Provide the (X, Y) coordinate of the cell's center where the given text is located.  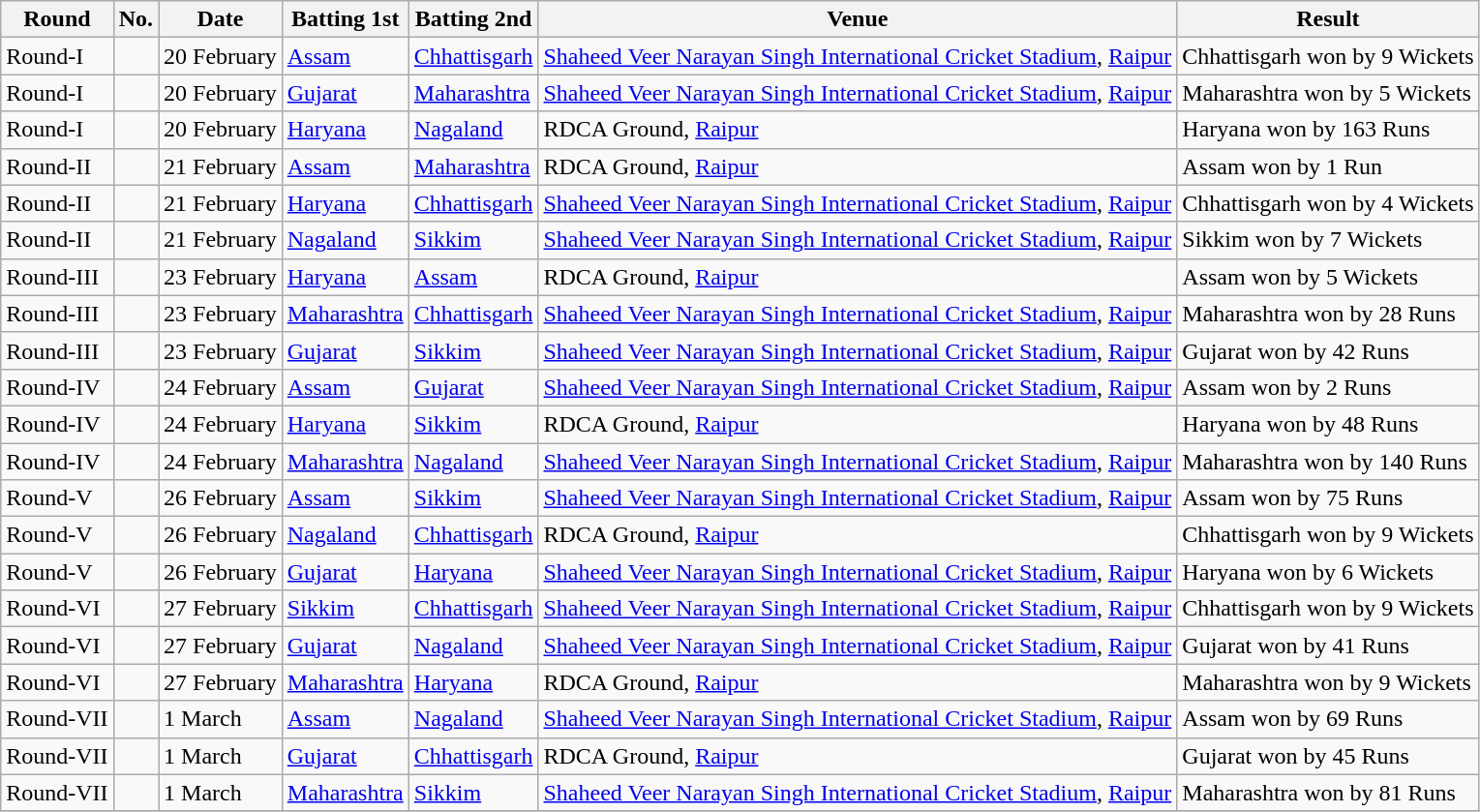
Gujarat won by 45 Runs (1328, 756)
Result (1328, 19)
Assam won by 69 Runs (1328, 719)
Assam won by 5 Wickets (1328, 277)
Batting 2nd (473, 19)
Chhattisgarh won by 4 Wickets (1328, 203)
Sikkim won by 7 Wickets (1328, 240)
Date (221, 19)
Gujarat won by 41 Runs (1328, 646)
Batting 1st (345, 19)
Maharashtra won by 81 Runs (1328, 793)
Haryana won by 163 Runs (1328, 130)
Assam won by 2 Runs (1328, 387)
Venue (858, 19)
Maharashtra won by 5 Wickets (1328, 93)
No. (136, 19)
Maharashtra won by 140 Runs (1328, 462)
Round (57, 19)
Maharashtra won by 9 Wickets (1328, 682)
Maharashtra won by 28 Runs (1328, 314)
Gujarat won by 42 Runs (1328, 350)
Haryana won by 6 Wickets (1328, 572)
Assam won by 75 Runs (1328, 498)
Assam won by 1 Run (1328, 166)
Haryana won by 48 Runs (1328, 424)
